Identify which cell holds the provided text, then report its (x, y) central coordinate. 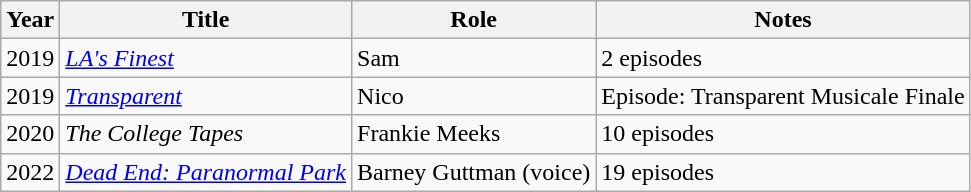
Notes (783, 20)
Dead End: Paranormal Park (206, 172)
Title (206, 20)
2022 (30, 172)
Transparent (206, 96)
Frankie Meeks (474, 134)
2020 (30, 134)
LA's Finest (206, 58)
Sam (474, 58)
Episode: Transparent Musicale Finale (783, 96)
Barney Guttman (voice) (474, 172)
Year (30, 20)
Role (474, 20)
19 episodes (783, 172)
The College Tapes (206, 134)
10 episodes (783, 134)
Nico (474, 96)
2 episodes (783, 58)
